Determine the [X, Y] coordinate at the center of the cell enclosing the given text.  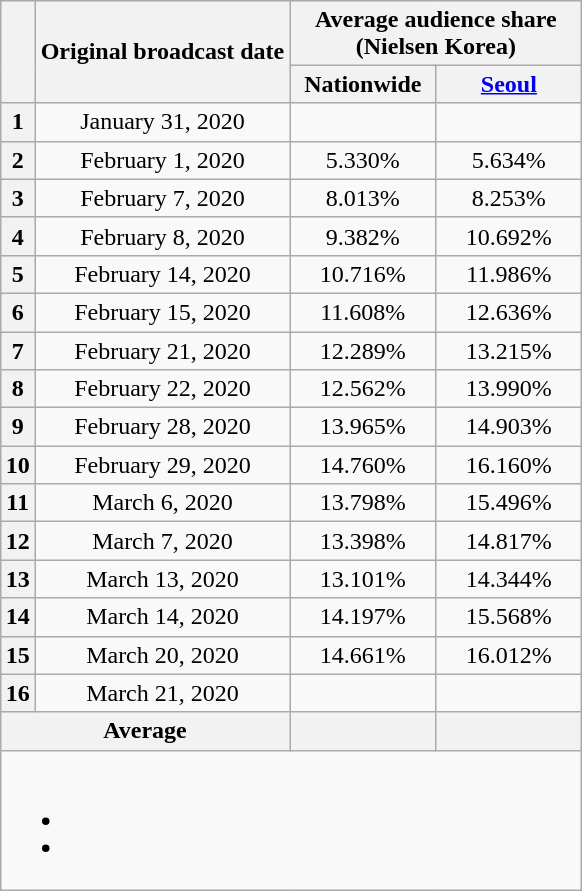
March 14, 2020 [162, 617]
5 [18, 274]
13.990% [509, 389]
11.608% [363, 312]
1 [18, 122]
16 [18, 693]
14.197% [363, 617]
February 7, 2020 [162, 198]
15.568% [509, 617]
8.253% [509, 198]
14.903% [509, 427]
March 7, 2020 [162, 541]
February 8, 2020 [162, 236]
Seoul [509, 84]
13.101% [363, 579]
February 1, 2020 [162, 160]
13.798% [363, 503]
March 13, 2020 [162, 579]
16.160% [509, 465]
Nationwide [363, 84]
8.013% [363, 198]
2 [18, 160]
13.398% [363, 541]
12.562% [363, 389]
13 [18, 579]
10 [18, 465]
February 29, 2020 [162, 465]
February 22, 2020 [162, 389]
7 [18, 351]
12.289% [363, 351]
March 21, 2020 [162, 693]
13.215% [509, 351]
March 6, 2020 [162, 503]
Original broadcast date [162, 52]
12.636% [509, 312]
15.496% [509, 503]
14.817% [509, 541]
14.661% [363, 655]
11 [18, 503]
February 15, 2020 [162, 312]
February 14, 2020 [162, 274]
5.634% [509, 160]
Average audience share(Nielsen Korea) [436, 32]
3 [18, 198]
10.692% [509, 236]
February 21, 2020 [162, 351]
8 [18, 389]
6 [18, 312]
5.330% [363, 160]
4 [18, 236]
9.382% [363, 236]
January 31, 2020 [162, 122]
13.965% [363, 427]
March 20, 2020 [162, 655]
15 [18, 655]
11.986% [509, 274]
12 [18, 541]
14.344% [509, 579]
February 28, 2020 [162, 427]
10.716% [363, 274]
9 [18, 427]
Average [145, 731]
14.760% [363, 465]
14 [18, 617]
16.012% [509, 655]
